Determine the [X, Y] coordinate at the center of the cell enclosing the given text.  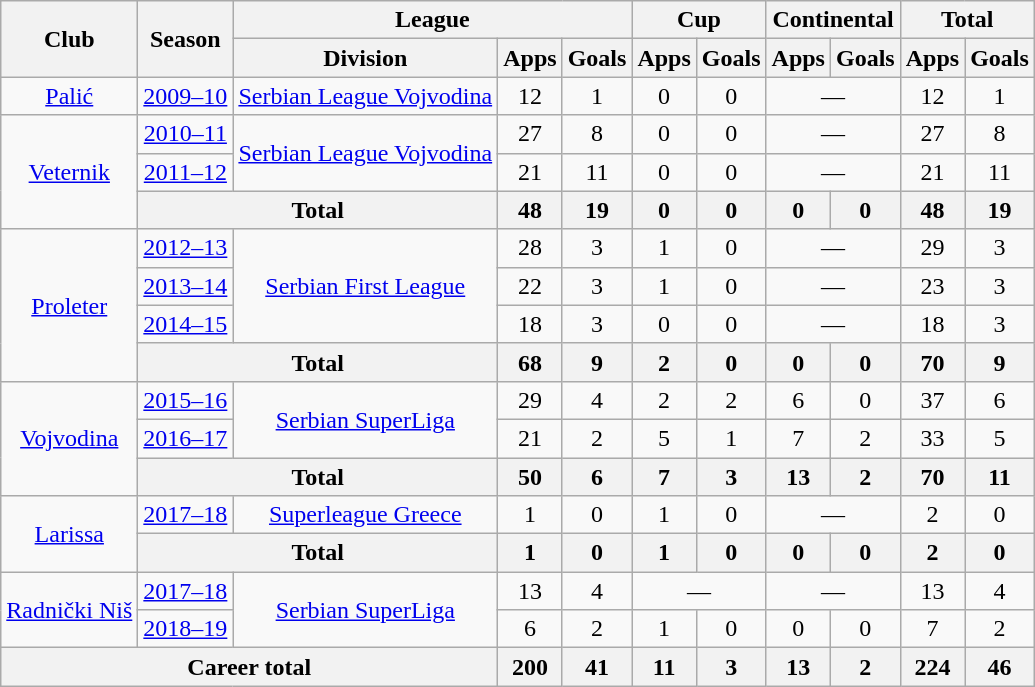
2009–10 [186, 96]
2012–13 [186, 248]
224 [932, 667]
41 [597, 667]
Palić [70, 96]
2010–11 [186, 134]
Vojvodina [70, 438]
Proleter [70, 305]
Serbian First League [366, 286]
Career total [250, 667]
28 [530, 248]
200 [530, 667]
46 [1000, 667]
2011–12 [186, 172]
Cup [699, 20]
2016–17 [186, 438]
League [432, 20]
2015–16 [186, 400]
Club [70, 39]
2018–19 [186, 629]
2013–14 [186, 286]
Continental [833, 20]
68 [530, 362]
Division [366, 58]
22 [530, 286]
Larissa [70, 534]
23 [932, 286]
Veternik [70, 172]
2014–15 [186, 324]
37 [932, 400]
Season [186, 39]
33 [932, 438]
50 [530, 477]
Radnički Niš [70, 610]
Superleague Greece [366, 515]
